Capture the cell that displays the provided text and extract its [X, Y] central coordinate. 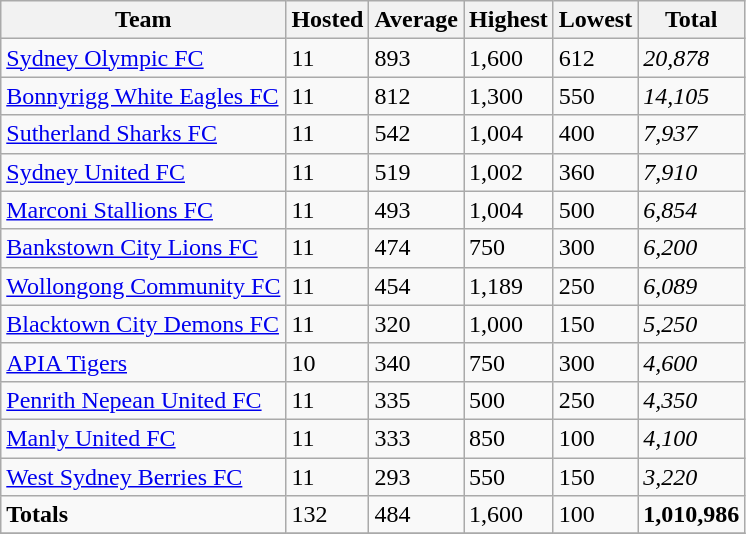
Highest [509, 20]
Blacktown City Demons FC [144, 324]
360 [595, 172]
6,200 [692, 248]
Sydney Olympic FC [144, 58]
Sydney United FC [144, 172]
474 [416, 248]
Bankstown City Lions FC [144, 248]
493 [416, 210]
Manly United FC [144, 438]
5,250 [692, 324]
10 [328, 362]
Totals [144, 515]
7,937 [692, 134]
484 [416, 515]
6,089 [692, 286]
519 [416, 172]
4,100 [692, 438]
1,300 [509, 96]
542 [416, 134]
4,600 [692, 362]
West Sydney Berries FC [144, 477]
7,910 [692, 172]
1,189 [509, 286]
1,002 [509, 172]
320 [416, 324]
14,105 [692, 96]
293 [416, 477]
20,878 [692, 58]
612 [595, 58]
Total [692, 20]
850 [509, 438]
1,010,986 [692, 515]
1,000 [509, 324]
812 [416, 96]
132 [328, 515]
Bonnyrigg White Eagles FC [144, 96]
333 [416, 438]
Team [144, 20]
4,350 [692, 400]
Hosted [328, 20]
Sutherland Sharks FC [144, 134]
Penrith Nepean United FC [144, 400]
893 [416, 58]
3,220 [692, 477]
APIA Tigers [144, 362]
Wollongong Community FC [144, 286]
Lowest [595, 20]
6,854 [692, 210]
340 [416, 362]
454 [416, 286]
335 [416, 400]
Average [416, 20]
Marconi Stallions FC [144, 210]
400 [595, 134]
